Search for the cell housing the specified text and yield its [x, y] center coordinate. 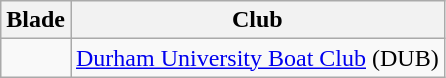
Durham University Boat Club (DUB) [257, 58]
Club [257, 20]
Blade [36, 20]
